Capture the cell that displays the provided text and extract its (X, Y) central coordinate. 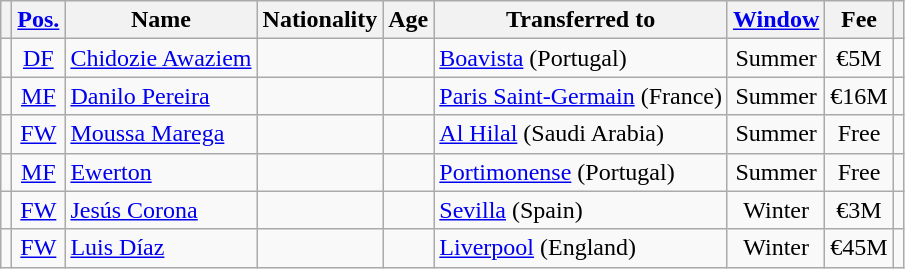
Portimonense (Portugal) (581, 172)
Name (161, 20)
Danilo Pereira (161, 96)
Boavista (Portugal) (581, 58)
Luis Díaz (161, 248)
Window (776, 20)
Al Hilal (Saudi Arabia) (581, 134)
Jesús Corona (161, 210)
Ewerton (161, 172)
Fee (859, 20)
Moussa Marega (161, 134)
€5M (859, 58)
DF (38, 58)
Pos. (38, 20)
Nationality (320, 20)
Paris Saint-Germain (France) (581, 96)
Transferred to (581, 20)
Chidozie Awaziem (161, 58)
€3M (859, 210)
Age (408, 20)
€16M (859, 96)
€45M (859, 248)
Liverpool (England) (581, 248)
Sevilla (Spain) (581, 210)
